Return the [x, y] coordinate for the center point of the cell that contains the specified text.  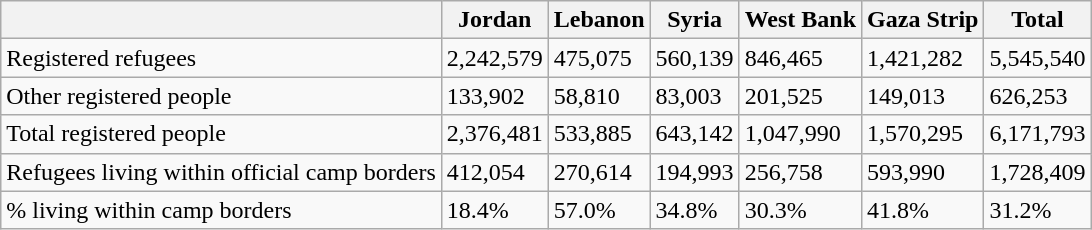
133,902 [494, 96]
83,003 [694, 96]
201,525 [800, 96]
31.2% [1038, 210]
30.3% [800, 210]
1,421,282 [923, 58]
643,142 [694, 134]
846,465 [800, 58]
6,171,793 [1038, 134]
West Bank [800, 20]
626,253 [1038, 96]
18.4% [494, 210]
Lebanon [599, 20]
2,376,481 [494, 134]
1,570,295 [923, 134]
270,614 [599, 172]
2,242,579 [494, 58]
412,054 [494, 172]
560,139 [694, 58]
Jordan [494, 20]
% living within camp borders [222, 210]
57.0% [599, 210]
34.8% [694, 210]
1,047,990 [800, 134]
Total registered people [222, 134]
149,013 [923, 96]
58,810 [599, 96]
Other registered people [222, 96]
41.8% [923, 210]
593,990 [923, 172]
Refugees living within official camp borders [222, 172]
Gaza Strip [923, 20]
5,545,540 [1038, 58]
Syria [694, 20]
256,758 [800, 172]
475,075 [599, 58]
1,728,409 [1038, 172]
194,993 [694, 172]
Total [1038, 20]
533,885 [599, 134]
Registered refugees [222, 58]
